Output the (X, Y) coordinate of the center of the cell containing the given text.  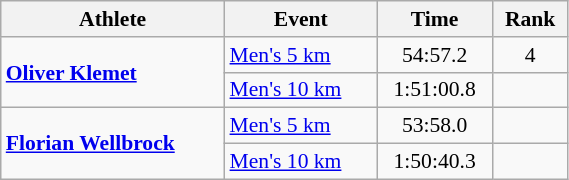
Athlete (113, 19)
4 (530, 55)
1:51:00.8 (434, 90)
54:57.2 (434, 55)
53:58.0 (434, 126)
1:50:40.3 (434, 162)
Rank (530, 19)
Event (301, 19)
Oliver Klemet (113, 72)
Florian Wellbrock (113, 144)
Time (434, 19)
